Capture the cell that displays the provided text and extract its [X, Y] central coordinate. 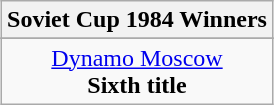
Soviet Cup 1984 Winners [138, 20]
Dynamo MoscowSixth title [138, 72]
